Return (X, Y) of the center of cell containing provided text 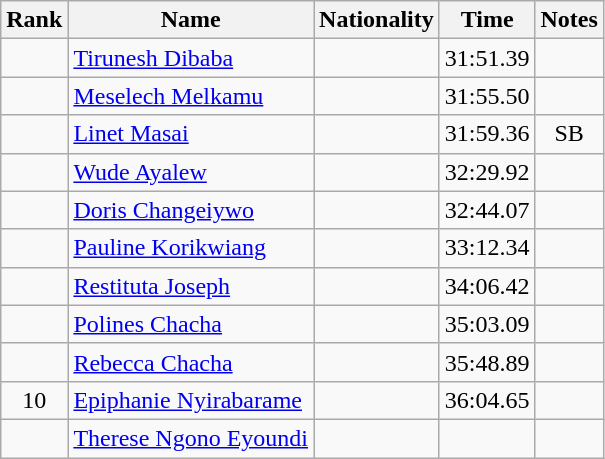
35:48.89 (487, 362)
36:04.65 (487, 400)
Name (191, 20)
SB (569, 134)
Restituta Joseph (191, 286)
31:51.39 (487, 58)
Pauline Korikwiang (191, 248)
Rank (34, 20)
35:03.09 (487, 324)
Epiphanie Nyirabarame (191, 400)
Polines Chacha (191, 324)
Time (487, 20)
Rebecca Chacha (191, 362)
32:29.92 (487, 172)
33:12.34 (487, 248)
Notes (569, 20)
31:59.36 (487, 134)
Wude Ayalew (191, 172)
10 (34, 400)
Meselech Melkamu (191, 96)
Linet Masai (191, 134)
31:55.50 (487, 96)
32:44.07 (487, 210)
Therese Ngono Eyoundi (191, 438)
Tirunesh Dibaba (191, 58)
Nationality (377, 20)
Doris Changeiywo (191, 210)
34:06.42 (487, 286)
